Search for the cell housing the specified text and yield its [x, y] center coordinate. 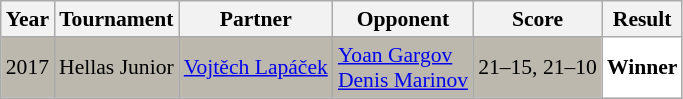
21–15, 21–10 [538, 68]
Vojtěch Lapáček [256, 68]
Opponent [403, 19]
Result [642, 19]
Hellas Junior [116, 68]
Partner [256, 19]
Yoan Gargov Denis Marinov [403, 68]
Winner [642, 68]
Tournament [116, 19]
2017 [28, 68]
Year [28, 19]
Score [538, 19]
